Capture the cell that displays the provided text and extract its (x, y) central coordinate. 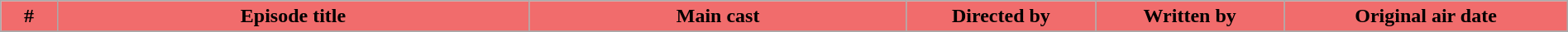
Written by (1190, 16)
Main cast (718, 16)
Original air date (1426, 16)
Directed by (1001, 16)
# (29, 16)
Episode title (293, 16)
